For the text-containing cell, return its midpoint in [x, y] coordinate format. 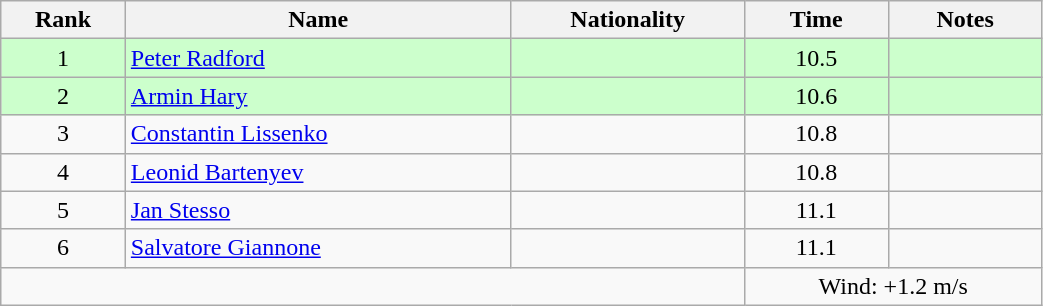
Nationality [628, 20]
Armin Hary [318, 96]
Time [816, 20]
Name [318, 20]
10.6 [816, 96]
Jan Stesso [318, 210]
5 [64, 210]
Peter Radford [318, 58]
Leonid Bartenyev [318, 172]
2 [64, 96]
4 [64, 172]
Rank [64, 20]
Salvatore Giannone [318, 248]
3 [64, 134]
Constantin Lissenko [318, 134]
Notes [965, 20]
Wind: +1.2 m/s [893, 286]
10.5 [816, 58]
1 [64, 58]
6 [64, 248]
